Identify which cell holds the provided text, then report its (x, y) central coordinate. 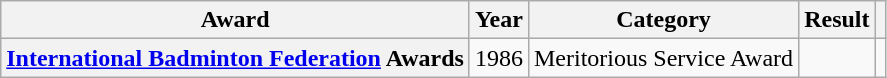
Category (663, 20)
Year (498, 20)
Meritorious Service Award (663, 58)
1986 (498, 58)
Result (837, 20)
Award (236, 20)
International Badminton Federation Awards (236, 58)
